Output the [x, y] coordinate of the center of the cell containing the given text.  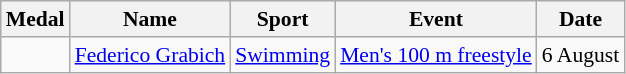
Medal [36, 19]
Name [150, 19]
Event [436, 19]
6 August [580, 55]
Federico Grabich [150, 55]
Date [580, 19]
Sport [282, 19]
Swimming [282, 55]
Men's 100 m freestyle [436, 55]
